Capture the cell that displays the provided text and extract its (x, y) central coordinate. 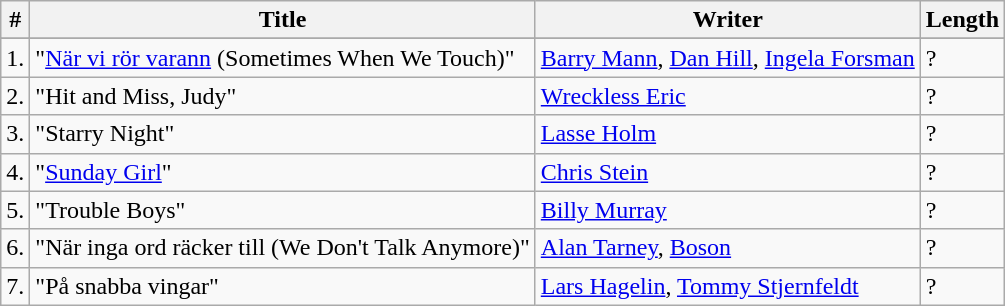
"Sunday Girl" (282, 172)
"Starry Night" (282, 134)
"På snabba vingar" (282, 286)
"När vi rör varann (Sometimes When We Touch)" (282, 58)
6. (16, 248)
Barry Mann, Dan Hill, Ingela Forsman (728, 58)
4. (16, 172)
"Hit and Miss, Judy" (282, 96)
"När inga ord räcker till (We Don't Talk Anymore)" (282, 248)
3. (16, 134)
Writer (728, 20)
2. (16, 96)
Billy Murray (728, 210)
# (16, 20)
Wreckless Eric (728, 96)
"Trouble Boys" (282, 210)
Lasse Holm (728, 134)
1. (16, 58)
Title (282, 20)
Lars Hagelin, Tommy Stjernfeldt (728, 286)
Alan Tarney, Boson (728, 248)
Chris Stein (728, 172)
5. (16, 210)
7. (16, 286)
Length (962, 20)
